Return the [x, y] coordinate for the center point of the cell that contains the specified text.  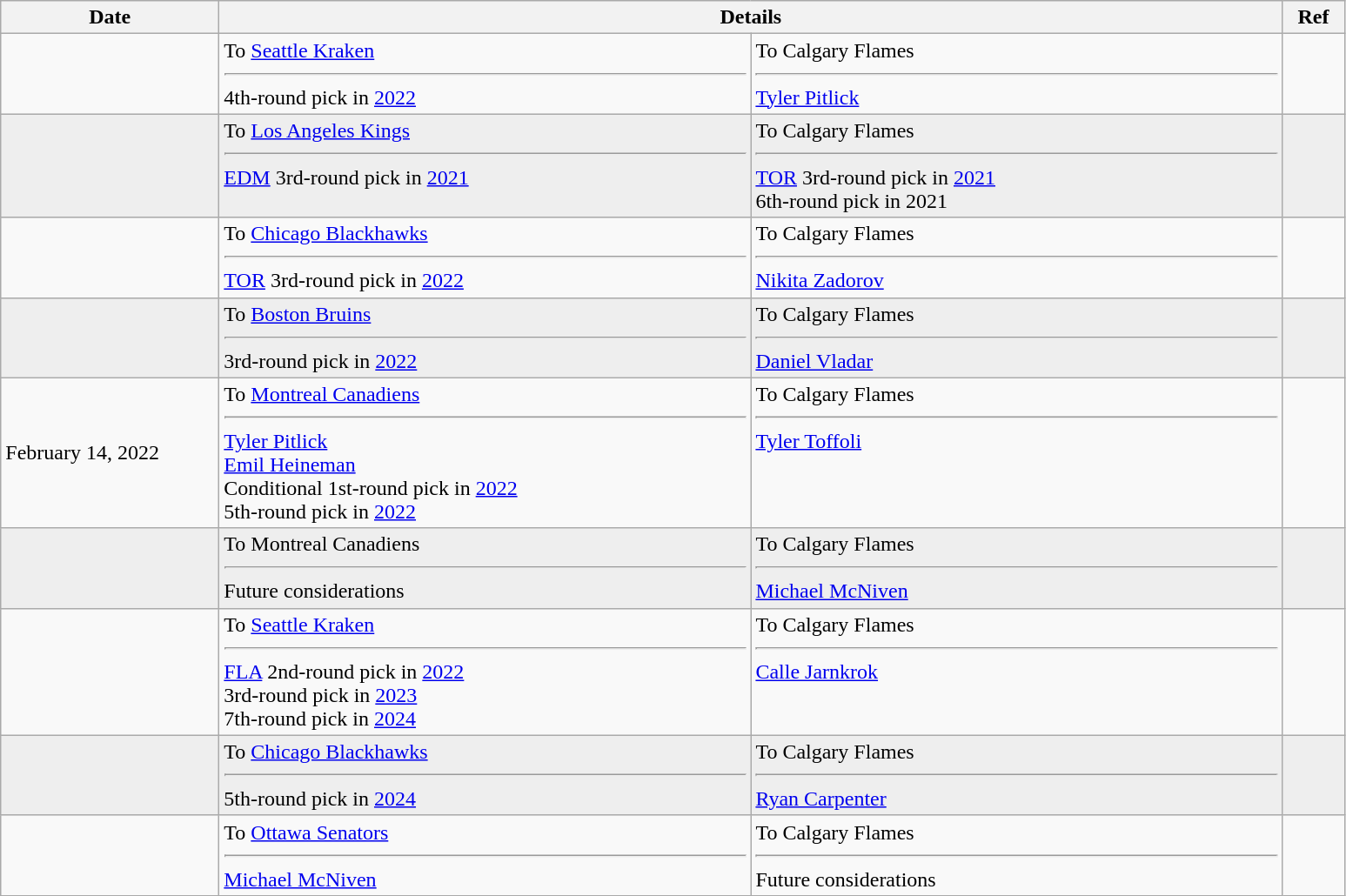
Details [751, 17]
To Calgary FlamesMichael McNiven [1016, 568]
To Calgary FlamesDaniel Vladar [1016, 338]
To Calgary FlamesCalle Jarnkrok [1016, 672]
To Chicago Blackhawks5th-round pick in 2024 [485, 775]
Ref [1314, 17]
To Los Angeles KingsEDM 3rd-round pick in 2021 [485, 165]
To Montreal CanadiensFuture considerations [485, 568]
To Montreal CanadiensTyler PitlickEmil HeinemanConditional 1st-round pick in 20225th-round pick in 2022 [485, 452]
To Calgary FlamesTOR 3rd-round pick in 20216th-round pick in 2021 [1016, 165]
To Calgary FlamesTyler Toffoli [1016, 452]
February 14, 2022 [110, 452]
To Calgary FlamesTyler Pitlick [1016, 74]
To Boston Bruins3rd-round pick in 2022 [485, 338]
To Ottawa SenatorsMichael McNiven [485, 855]
To Calgary FlamesRyan Carpenter [1016, 775]
To Calgary FlamesNikita Zadorov [1016, 257]
Date [110, 17]
To Seattle KrakenFLA 2nd-round pick in 20223rd-round pick in 20237th-round pick in 2024 [485, 672]
To Calgary FlamesFuture considerations [1016, 855]
To Seattle Kraken4th-round pick in 2022 [485, 74]
To Chicago BlackhawksTOR 3rd-round pick in 2022 [485, 257]
